Detect which cell encompasses the target text, then output its [X, Y] center coordinate. 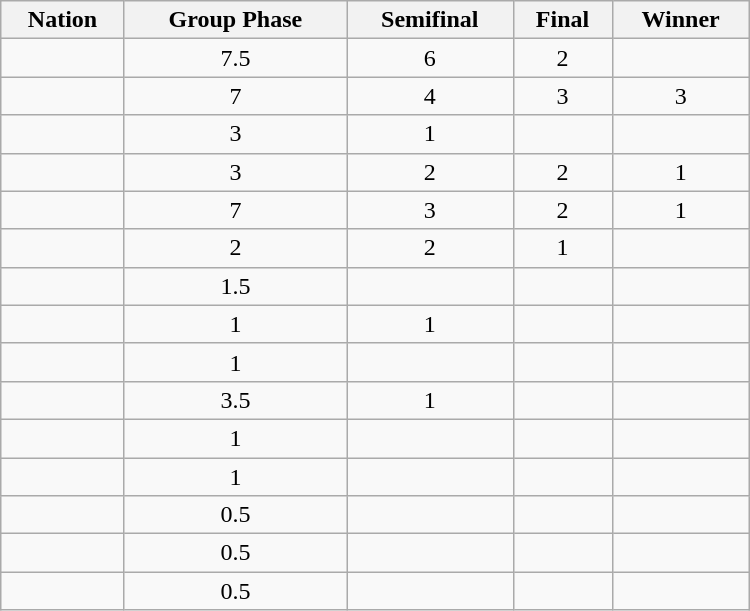
Final [562, 20]
4 [430, 96]
Winner [680, 20]
Nation [63, 20]
Group Phase [235, 20]
3.5 [235, 400]
6 [430, 58]
7.5 [235, 58]
Semifinal [430, 20]
1.5 [235, 286]
